Return the (X, Y) coordinate for the center point of the cell that contains the specified text.  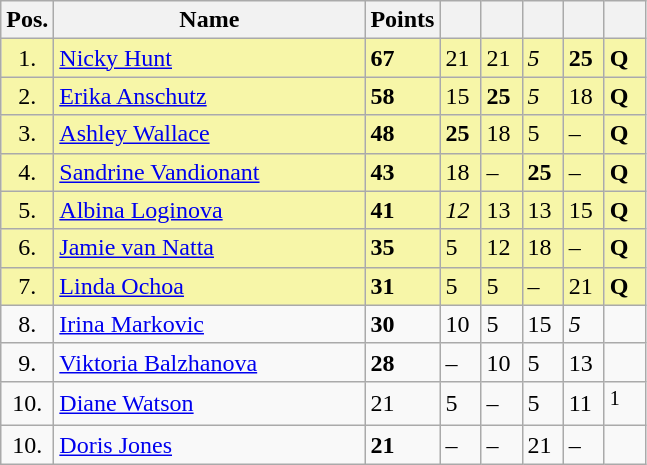
Ashley Wallace (210, 134)
67 (402, 58)
3. (28, 134)
4. (28, 172)
2. (28, 96)
Nicky Hunt (210, 58)
48 (402, 134)
Viktoria Balzhanova (210, 362)
6. (28, 248)
28 (402, 362)
1 (624, 404)
35 (402, 248)
Erika Anschutz (210, 96)
Name (210, 20)
30 (402, 324)
58 (402, 96)
11 (584, 404)
Sandrine Vandionant (210, 172)
Points (402, 20)
Albina Loginova (210, 210)
5. (28, 210)
Doris Jones (210, 445)
9. (28, 362)
Pos. (28, 20)
Diane Watson (210, 404)
Irina Markovic (210, 324)
7. (28, 286)
Linda Ochoa (210, 286)
1. (28, 58)
Jamie van Natta (210, 248)
31 (402, 286)
8. (28, 324)
43 (402, 172)
41 (402, 210)
